Identify which cell holds the provided text, then report its [X, Y] central coordinate. 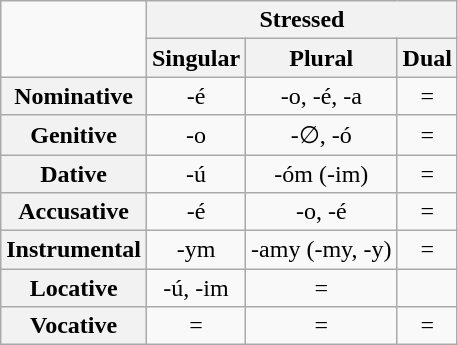
Instrumental [74, 250]
Dative [74, 173]
Genitive [74, 135]
-ú, -im [196, 288]
-ym [196, 250]
Plural [322, 58]
Nominative [74, 96]
Vocative [74, 326]
-o, -é [322, 212]
-ú [196, 173]
Accusative [74, 212]
Dual [427, 58]
-óm (-im) [322, 173]
-o, -é, -a [322, 96]
-o [196, 135]
-amy (-my, -y) [322, 250]
Singular [196, 58]
Stressed [302, 20]
-∅, -ó [322, 135]
Locative [74, 288]
